Search for the cell housing the specified text and yield its [X, Y] center coordinate. 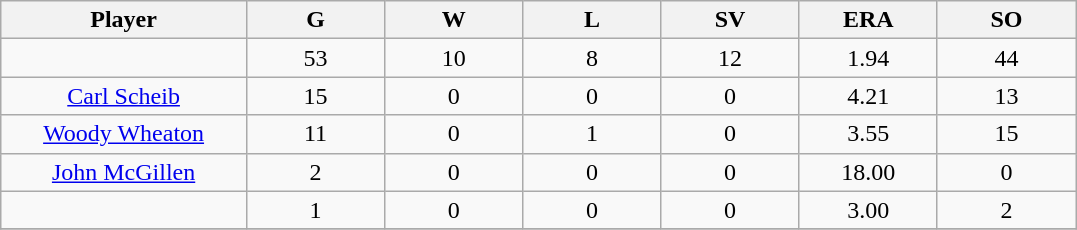
3.00 [868, 210]
SO [1006, 20]
L [592, 20]
53 [315, 58]
Player [124, 20]
13 [1006, 96]
11 [315, 134]
W [454, 20]
1.94 [868, 58]
Carl Scheib [124, 96]
8 [592, 58]
John McGillen [124, 172]
G [315, 20]
3.55 [868, 134]
ERA [868, 20]
4.21 [868, 96]
12 [730, 58]
10 [454, 58]
SV [730, 20]
44 [1006, 58]
Woody Wheaton [124, 134]
18.00 [868, 172]
